Extract the (X, Y) coordinate from the center of the cell holding the provided text.  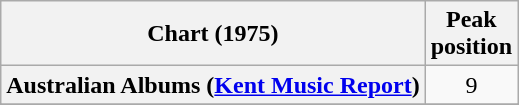
9 (471, 85)
Australian Albums (Kent Music Report) (213, 85)
Peakposition (471, 34)
Chart (1975) (213, 34)
